Capture the cell that displays the provided text and extract its [x, y] central coordinate. 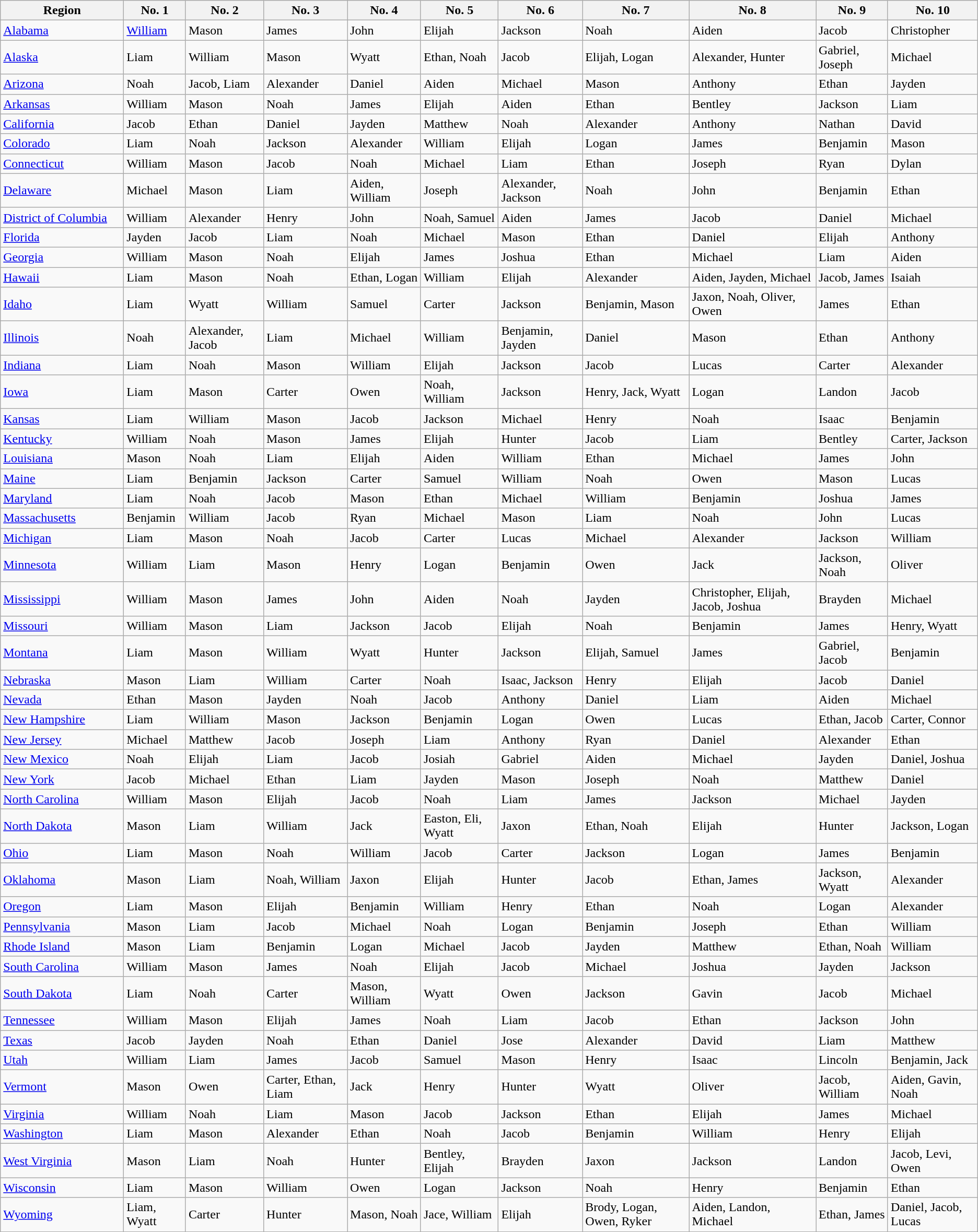
South Carolina [62, 966]
District of Columbia [62, 217]
Region [62, 10]
North Dakota [62, 826]
Minnesota [62, 565]
Delaware [62, 190]
Carter, Jackson [933, 439]
Jacob, William [852, 1087]
Mason, Noah [385, 1215]
Wyoming [62, 1215]
Isaac, Jackson [540, 679]
Jackson, Noah [852, 565]
Hawaii [62, 277]
No. 10 [933, 10]
Jackson, Logan [933, 826]
Jose [540, 1040]
Nevada [62, 700]
Missouri [62, 626]
California [62, 124]
Virginia [62, 1114]
Michigan [62, 538]
No. 3 [306, 10]
Mason, William [385, 993]
Aiden, Landon, Michael [752, 1215]
Ohio [62, 853]
Mississippi [62, 599]
New Jersey [62, 740]
Alaska [62, 57]
Ethan, Jacob [852, 720]
West Virginia [62, 1160]
Jacob, Levi, Owen [933, 1160]
Idaho [62, 304]
Tennessee [62, 1020]
Massachusetts [62, 518]
No. 5 [459, 10]
Georgia [62, 257]
Pennsylvania [62, 926]
Isaiah [933, 277]
Aiden, Gavin, Noah [933, 1087]
Ethan, Logan [385, 277]
Colorado [62, 144]
Benjamin, Jayden [540, 338]
Utah [62, 1060]
Jace, William [459, 1215]
Oregon [62, 907]
No. 9 [852, 10]
Alexander, Jackson [540, 190]
No. 7 [636, 10]
Benjamin, Mason [636, 304]
Florida [62, 237]
Jacob, Liam [225, 84]
No. 1 [155, 10]
Washington [62, 1134]
Alexander, Hunter [752, 57]
North Carolina [62, 799]
Daniel, Joshua [933, 759]
Maine [62, 478]
Louisiana [62, 459]
Carter, Connor [933, 720]
Nathan [852, 124]
Gavin [752, 993]
Liam, Wyatt [155, 1215]
Carter, Ethan, Liam [306, 1087]
Illinois [62, 338]
New Mexico [62, 759]
Nebraska [62, 679]
Kansas [62, 419]
Dylan [933, 163]
Alabama [62, 30]
Elijah, Logan [636, 57]
Rhode Island [62, 946]
Easton, Eli, Wyatt [459, 826]
Kentucky [62, 439]
Iowa [62, 392]
Vermont [62, 1087]
Jaxon, Noah, Oliver, Owen [752, 304]
Henry, Wyatt [933, 626]
Texas [62, 1040]
Wisconsin [62, 1188]
Aiden, William [385, 190]
Benjamin, Jack [933, 1060]
Jacob, James [852, 277]
Gabriel [540, 759]
New Hampshire [62, 720]
Arkansas [62, 104]
Connecticut [62, 163]
Elijah, Samuel [636, 653]
South Dakota [62, 993]
Christopher, Elijah, Jacob, Joshua [752, 599]
No. 8 [752, 10]
Maryland [62, 498]
Lincoln [852, 1060]
Indiana [62, 365]
No. 4 [385, 10]
Gabriel, Jacob [852, 653]
Brody, Logan, Owen, Ryker [636, 1215]
Gabriel, Joseph [852, 57]
Aiden, Jayden, Michael [752, 277]
Oklahoma [62, 879]
Daniel, Jacob, Lucas [933, 1215]
Alexander, Jacob [225, 338]
Bentley, Elijah [459, 1160]
No. 2 [225, 10]
Josiah [459, 759]
New York [62, 779]
Christopher [933, 30]
Henry, Jack, Wyatt [636, 392]
Noah, Samuel [459, 217]
Jackson, Wyatt [852, 879]
No. 6 [540, 10]
Arizona [62, 84]
Montana [62, 653]
